For the text-containing cell, return its midpoint in [x, y] coordinate format. 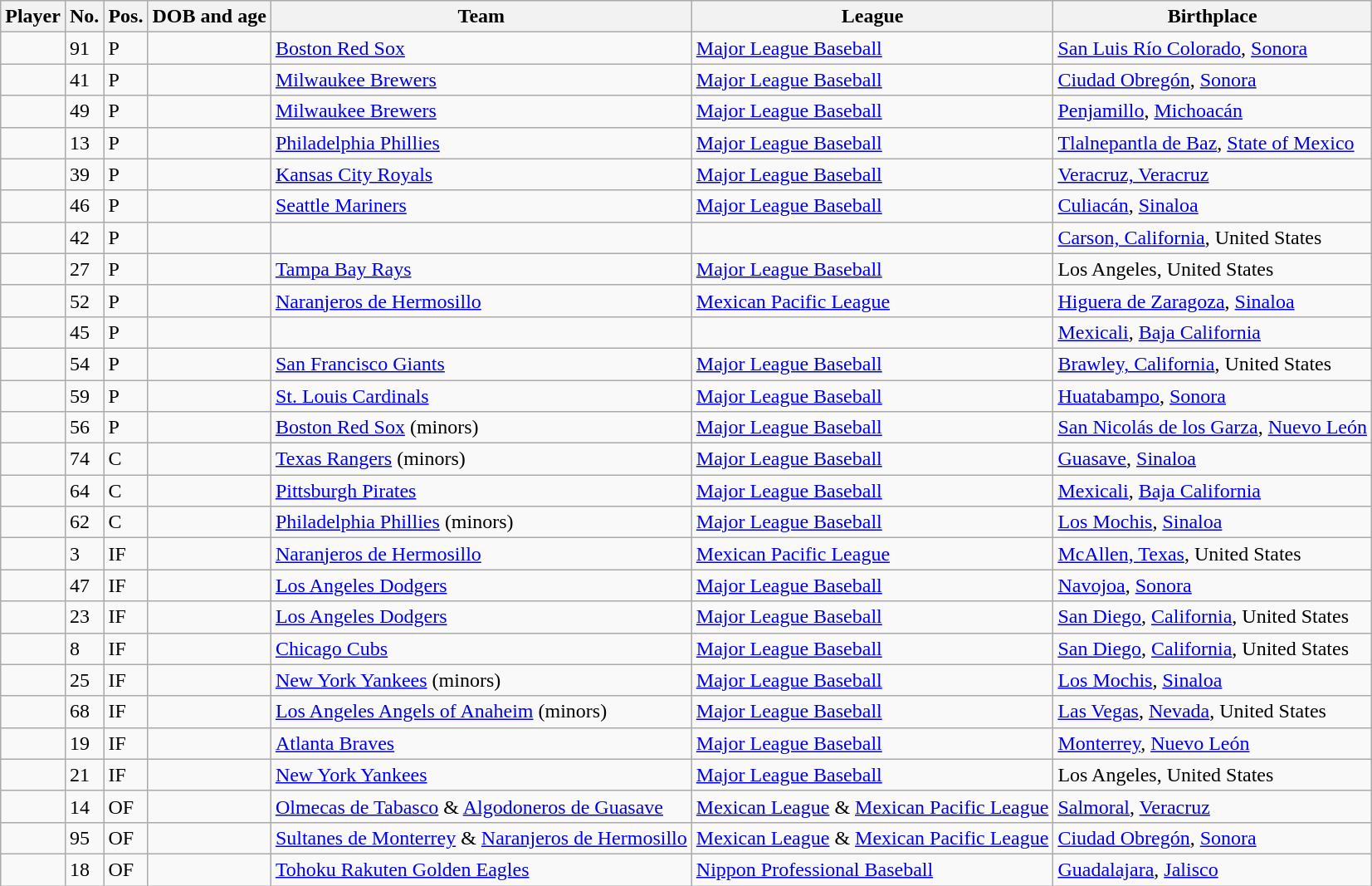
3 [84, 554]
Las Vegas, Nevada, United States [1213, 712]
Seattle Mariners [481, 206]
Monterrey, Nuevo León [1213, 743]
Culiacán, Sinaloa [1213, 206]
Player [33, 17]
Navojoa, Sonora [1213, 585]
St. Louis Cardinals [481, 396]
Texas Rangers (minors) [481, 459]
San Francisco Giants [481, 364]
Birthplace [1213, 17]
Carson, California, United States [1213, 237]
Philadelphia Phillies (minors) [481, 522]
39 [84, 174]
Boston Red Sox [481, 48]
Tlalnepantla de Baz, State of Mexico [1213, 143]
Kansas City Royals [481, 174]
Boston Red Sox (minors) [481, 428]
8 [84, 649]
Guadalajara, Jalisco [1213, 869]
62 [84, 522]
Pos. [126, 17]
Chicago Cubs [481, 649]
13 [84, 143]
Salmoral, Veracruz [1213, 806]
47 [84, 585]
Tohoku Rakuten Golden Eagles [481, 869]
19 [84, 743]
Philadelphia Phillies [481, 143]
Atlanta Braves [481, 743]
League [872, 17]
New York Yankees [481, 775]
No. [84, 17]
49 [84, 111]
New York Yankees (minors) [481, 680]
95 [84, 838]
74 [84, 459]
Veracruz, Veracruz [1213, 174]
Guasave, Sinaloa [1213, 459]
Olmecas de Tabasco & Algodoneros de Guasave [481, 806]
25 [84, 680]
45 [84, 332]
52 [84, 301]
64 [84, 491]
41 [84, 80]
27 [84, 269]
Tampa Bay Rays [481, 269]
San Luis Río Colorado, Sonora [1213, 48]
San Nicolás de los Garza, Nuevo León [1213, 428]
Sultanes de Monterrey & Naranjeros de Hermosillo [481, 838]
14 [84, 806]
18 [84, 869]
Brawley, California, United States [1213, 364]
46 [84, 206]
21 [84, 775]
59 [84, 396]
Huatabampo, Sonora [1213, 396]
Team [481, 17]
Higuera de Zaragoza, Sinaloa [1213, 301]
56 [84, 428]
Nippon Professional Baseball [872, 869]
McAllen, Texas, United States [1213, 554]
91 [84, 48]
Los Angeles Angels of Anaheim (minors) [481, 712]
54 [84, 364]
42 [84, 237]
Penjamillo, Michoacán [1213, 111]
68 [84, 712]
Pittsburgh Pirates [481, 491]
DOB and age [209, 17]
23 [84, 617]
